Provide the [x, y] coordinate of the cell's center where the given text is located.  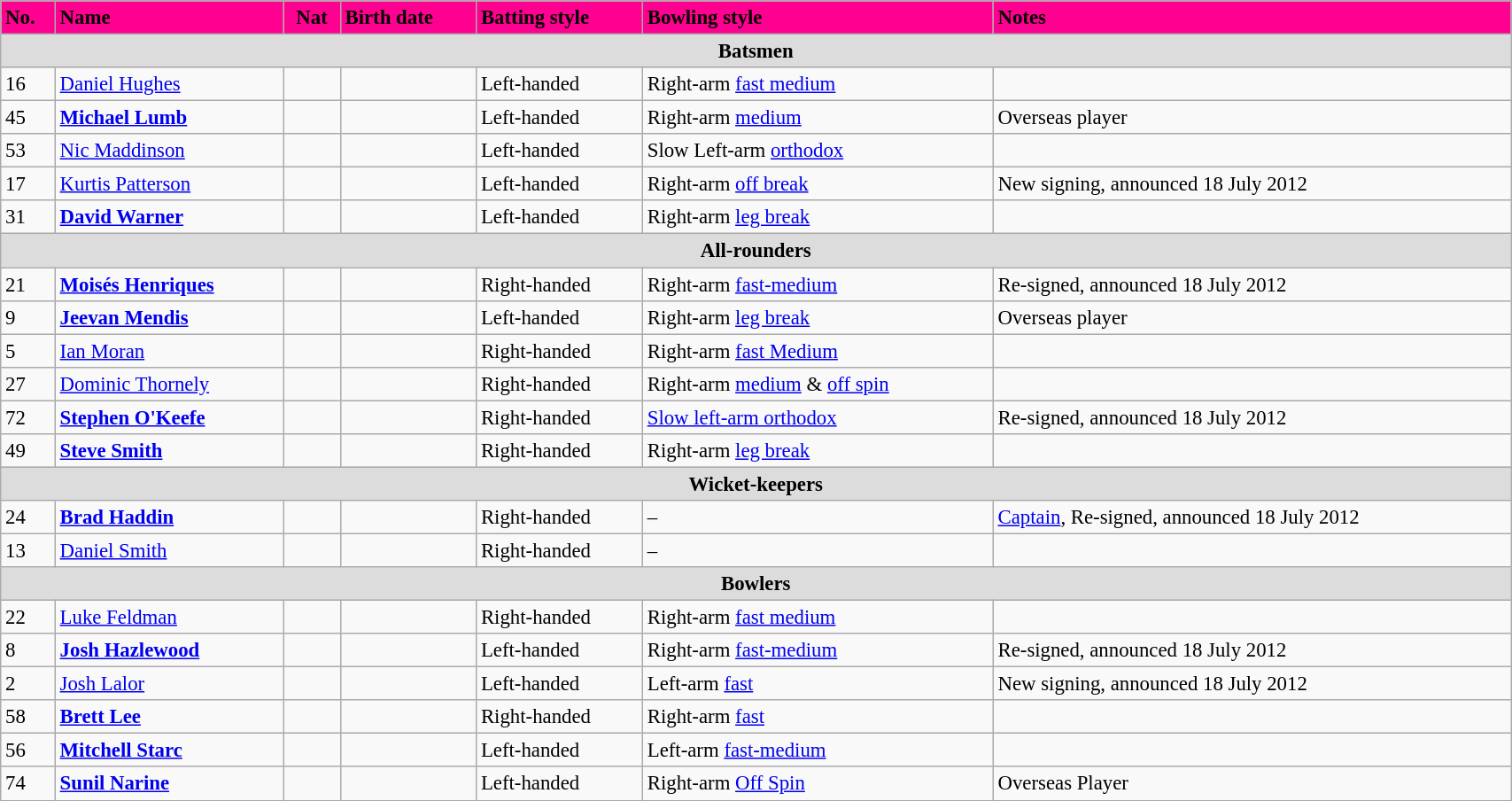
Right-arm fast [818, 717]
56 [28, 750]
Steve Smith [169, 451]
Batsmen [756, 51]
45 [28, 118]
9 [28, 317]
Overseas Player [1252, 784]
No. [28, 18]
Josh Lalor [169, 684]
Ian Moran [169, 351]
Batting style [560, 18]
Left-arm fast-medium [818, 750]
Nic Maddinson [169, 151]
53 [28, 151]
58 [28, 717]
Dominic Thornely [169, 384]
Right-arm fast Medium [818, 351]
Bowling style [818, 18]
Right-arm medium [818, 118]
31 [28, 217]
David Warner [169, 217]
Sunil Narine [169, 784]
17 [28, 184]
21 [28, 284]
Daniel Hughes [169, 84]
16 [28, 84]
Mitchell Starc [169, 750]
Captain, Re-signed, announced 18 July 2012 [1252, 517]
Kurtis Patterson [169, 184]
Slow Left-arm orthodox [818, 151]
8 [28, 650]
Birth date [407, 18]
Daniel Smith [169, 550]
27 [28, 384]
Wicket-keepers [756, 484]
Bowlers [756, 584]
Michael Lumb [169, 118]
Nat [312, 18]
Left-arm fast [818, 684]
Brett Lee [169, 717]
49 [28, 451]
74 [28, 784]
Stephen O'Keefe [169, 417]
Notes [1252, 18]
2 [28, 684]
Jeevan Mendis [169, 317]
22 [28, 618]
72 [28, 417]
All-rounders [756, 251]
5 [28, 351]
Right-arm off break [818, 184]
13 [28, 550]
Brad Haddin [169, 517]
Luke Feldman [169, 618]
Name [169, 18]
Right-arm Off Spin [818, 784]
24 [28, 517]
Moisés Henriques [169, 284]
Right-arm medium & off spin [818, 384]
Josh Hazlewood [169, 650]
Slow left-arm orthodox [818, 417]
